Output the [X, Y] coordinate of the center of the cell containing the given text.  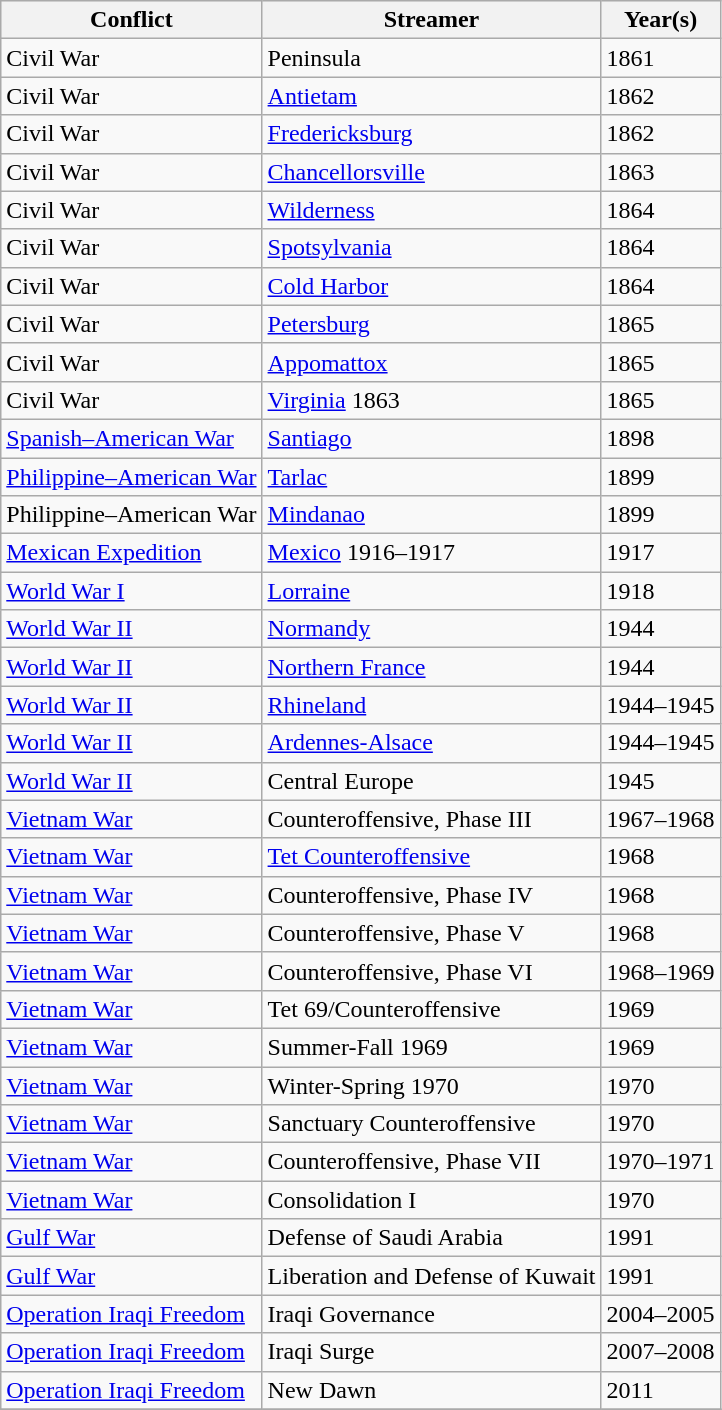
2007–2008 [660, 1352]
1917 [660, 553]
World War I [132, 591]
Virginia 1863 [432, 400]
Tarlac [432, 477]
Consolidation I [432, 1200]
Year(s) [660, 20]
1967–1968 [660, 819]
Spanish–American War [132, 438]
Iraqi Surge [432, 1352]
Mexican Expedition [132, 553]
Conflict [132, 20]
1945 [660, 781]
Iraqi Governance [432, 1314]
Mindanao [432, 515]
1861 [660, 58]
Counteroffensive, Phase VII [432, 1162]
Counteroffensive, Phase IV [432, 895]
Wilderness [432, 210]
1918 [660, 591]
Sanctuary Counteroffensive [432, 1124]
Defense of Saudi Arabia [432, 1238]
1968–1969 [660, 971]
Counteroffensive, Phase V [432, 933]
Peninsula [432, 58]
New Dawn [432, 1390]
Cold Harbor [432, 286]
Lorraine [432, 591]
2004–2005 [660, 1314]
Antietam [432, 96]
Counteroffensive, Phase III [432, 819]
1863 [660, 172]
Tet 69/Counteroffensive [432, 1009]
Appomattox [432, 362]
Summer-Fall 1969 [432, 1047]
Winter-Spring 1970 [432, 1085]
Streamer [432, 20]
Normandy [432, 629]
Ardennes-Alsace [432, 743]
Tet Counteroffensive [432, 857]
2011 [660, 1390]
Counteroffensive, Phase VI [432, 971]
Chancellorsville [432, 172]
Rhineland [432, 705]
Central Europe [432, 781]
Mexico 1916–1917 [432, 553]
Spotsylvania [432, 248]
Petersburg [432, 324]
Fredericksburg [432, 134]
Liberation and Defense of Kuwait [432, 1276]
Santiago [432, 438]
1898 [660, 438]
Northern France [432, 667]
1970–1971 [660, 1162]
